Return the [X, Y] coordinate for the center point of the cell that contains the specified text.  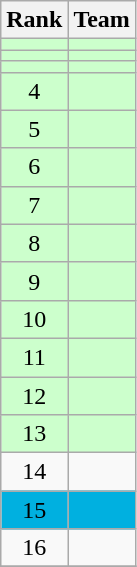
16 [34, 548]
9 [34, 281]
5 [34, 129]
12 [34, 395]
10 [34, 319]
14 [34, 472]
13 [34, 434]
Rank [34, 20]
4 [34, 91]
Team [102, 20]
8 [34, 243]
15 [34, 510]
6 [34, 167]
7 [34, 205]
11 [34, 357]
